Determine the (x, y) coordinate at the center of the cell enclosing the given text.  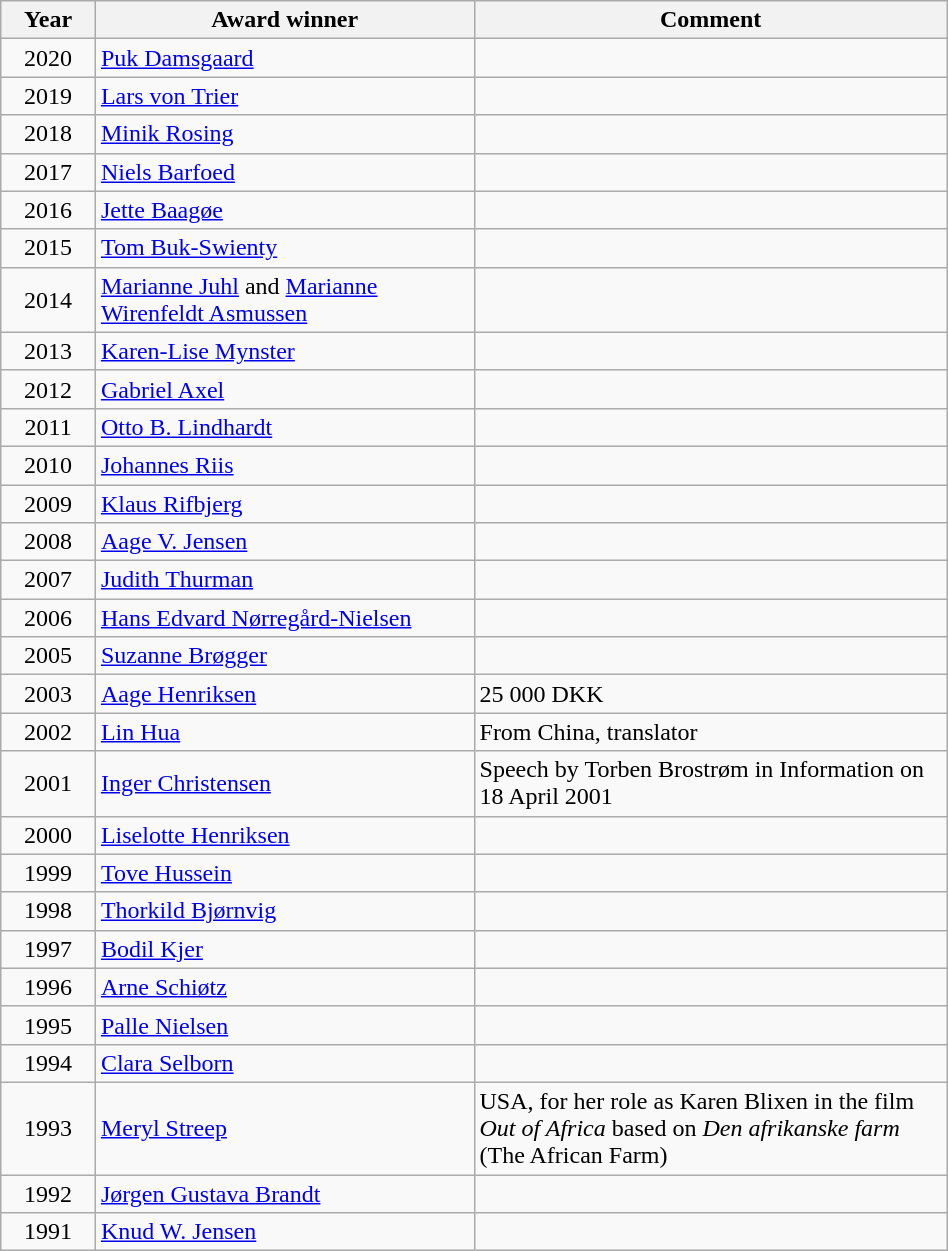
2008 (48, 542)
Award winner (284, 20)
2010 (48, 465)
1995 (48, 1025)
1992 (48, 1193)
Klaus Rifbjerg (284, 503)
Gabriel Axel (284, 389)
2007 (48, 580)
2019 (48, 96)
Tove Hussein (284, 873)
2017 (48, 172)
1998 (48, 911)
2012 (48, 389)
Bodil Kjer (284, 949)
Lars von Trier (284, 96)
Aage Henriksen (284, 694)
Meryl Streep (284, 1128)
2000 (48, 835)
Suzanne Brøgger (284, 656)
Aage V. Jensen (284, 542)
1994 (48, 1063)
Otto B. Lindhardt (284, 427)
2013 (48, 351)
2011 (48, 427)
25 000 DKK (710, 694)
Lin Hua (284, 732)
USA, for her role as Karen Blixen in the film Out of Africa based on Den afrikanske farm (The African Farm) (710, 1128)
Karen-Lise Mynster (284, 351)
1991 (48, 1232)
Judith Thurman (284, 580)
Puk Damsgaard (284, 58)
2009 (48, 503)
Minik Rosing (284, 134)
Inger Christensen (284, 784)
1999 (48, 873)
Jørgen Gustava Brandt (284, 1193)
1996 (48, 987)
Liselotte Henriksen (284, 835)
2006 (48, 618)
Knud W. Jensen (284, 1232)
Niels Barfoed (284, 172)
Marianne Juhl and Marianne Wirenfeldt Asmussen (284, 300)
2002 (48, 732)
Palle Nielsen (284, 1025)
2003 (48, 694)
2020 (48, 58)
1993 (48, 1128)
2018 (48, 134)
Clara Selborn (284, 1063)
Tom Buk-Swienty (284, 248)
Comment (710, 20)
Thorkild Bjørnvig (284, 911)
2015 (48, 248)
Year (48, 20)
Arne Schiøtz (284, 987)
2016 (48, 210)
2005 (48, 656)
Johannes Riis (284, 465)
Jette Baagøe (284, 210)
1997 (48, 949)
2014 (48, 300)
Hans Edvard Nørregård-Nielsen (284, 618)
From China, translator (710, 732)
Speech by Torben Brostrøm in Information on 18 April 2001 (710, 784)
2001 (48, 784)
